For the text-containing cell, return its midpoint in [X, Y] coordinate format. 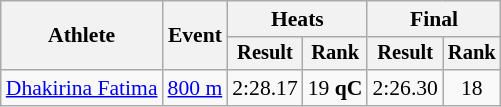
Event [196, 36]
2:28.17 [264, 88]
800 m [196, 88]
Dhakirina Fatima [82, 88]
19 qC [336, 88]
2:26.30 [404, 88]
Athlete [82, 36]
18 [472, 88]
Heats [297, 19]
Final [434, 19]
